Find where the given text appears and provide that cell's center as (x, y) coordinate. 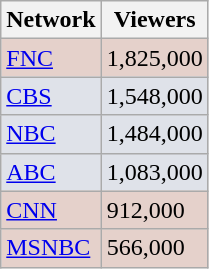
Network (51, 20)
CNN (51, 210)
912,000 (154, 210)
MSNBC (51, 248)
566,000 (154, 248)
1,825,000 (154, 58)
ABC (51, 172)
1,484,000 (154, 134)
1,548,000 (154, 96)
CBS (51, 96)
FNC (51, 58)
NBC (51, 134)
Viewers (154, 20)
1,083,000 (154, 172)
